Identify which cell holds the provided text, then report its (x, y) central coordinate. 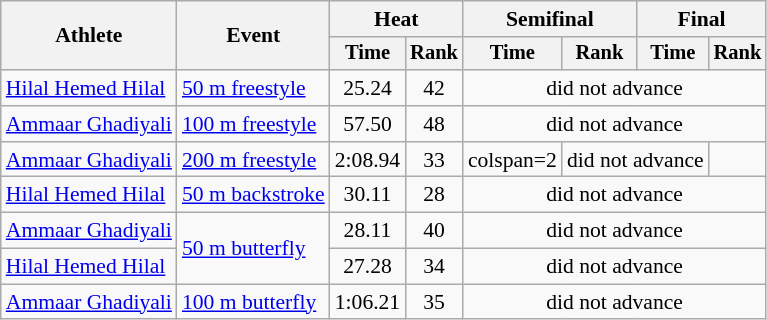
30.11 (368, 195)
33 (434, 160)
colspan=2 (512, 160)
27.28 (368, 267)
28 (434, 195)
50 m butterfly (254, 248)
100 m freestyle (254, 124)
50 m freestyle (254, 88)
35 (434, 302)
34 (434, 267)
28.11 (368, 231)
25.24 (368, 88)
2:08.94 (368, 160)
57.50 (368, 124)
Final (702, 19)
200 m freestyle (254, 160)
Semifinal (550, 19)
50 m backstroke (254, 195)
40 (434, 231)
Heat (396, 19)
100 m butterfly (254, 302)
1:06.21 (368, 302)
48 (434, 124)
42 (434, 88)
Event (254, 36)
Athlete (89, 36)
